Pinpoint the cell where the given text exists, returning its (x, y) midpoint coordinate. 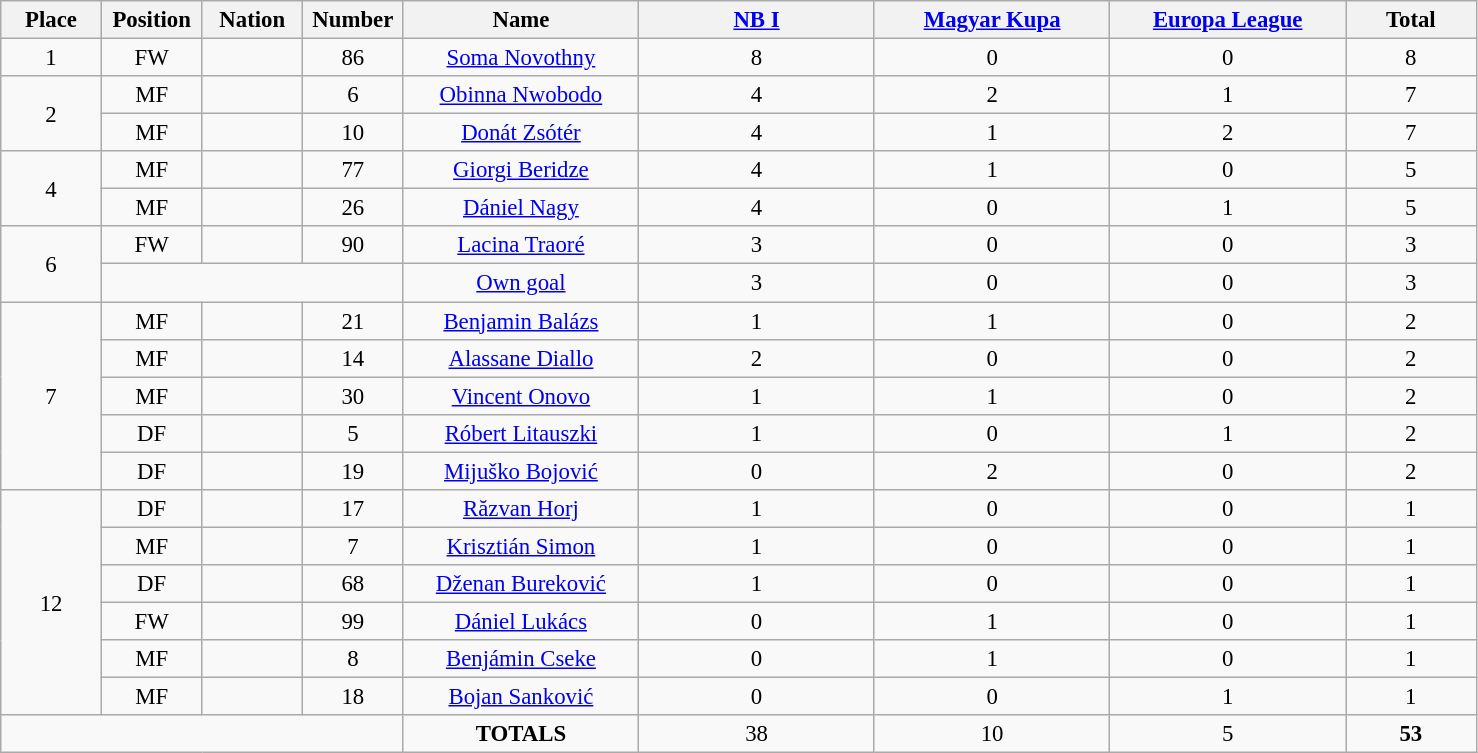
99 (354, 621)
77 (354, 170)
Soma Novothny (521, 58)
Bojan Sanković (521, 697)
Mijuško Bojović (521, 471)
18 (354, 697)
Giorgi Beridze (521, 170)
21 (354, 321)
86 (354, 58)
19 (354, 471)
Europa League (1228, 20)
26 (354, 208)
Obinna Nwobodo (521, 95)
Number (354, 20)
90 (354, 245)
Benjamin Balázs (521, 321)
Magyar Kupa (992, 20)
Dániel Lukács (521, 621)
Róbert Litauszki (521, 433)
Position (152, 20)
TOTALS (521, 734)
Alassane Diallo (521, 358)
Vincent Onovo (521, 396)
Benjámin Cseke (521, 659)
Name (521, 20)
Total (1412, 20)
30 (354, 396)
Răzvan Horj (521, 509)
Lacina Traoré (521, 245)
Dániel Nagy (521, 208)
Donát Zsótér (521, 133)
Own goal (521, 283)
12 (52, 603)
53 (1412, 734)
14 (354, 358)
Dženan Bureković (521, 584)
Nation (252, 20)
NB I (757, 20)
17 (354, 509)
Krisztián Simon (521, 546)
Place (52, 20)
68 (354, 584)
38 (757, 734)
